Pinpoint the cell where the given text exists, returning its (x, y) midpoint coordinate. 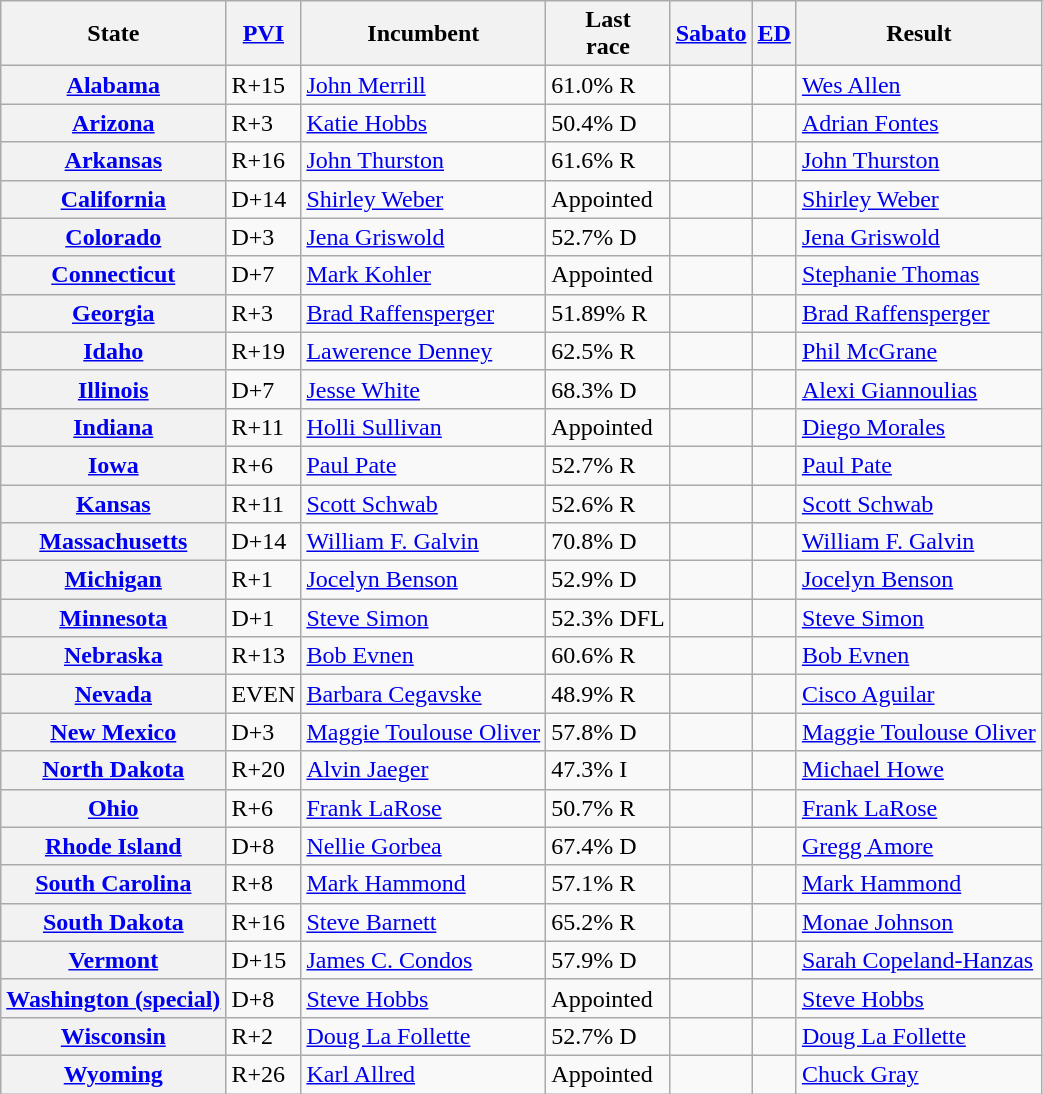
Idaho (114, 351)
Wes Allen (918, 85)
Arizona (114, 123)
Jesse White (424, 389)
Nebraska (114, 656)
R+2 (264, 1036)
Michael Howe (918, 770)
Monae Johnson (918, 922)
Alabama (114, 85)
Incumbent (424, 34)
Result (918, 34)
New Mexico (114, 732)
PVI (264, 34)
Kansas (114, 503)
Wisconsin (114, 1036)
Rhode Island (114, 846)
Sarah Copeland-Hanzas (918, 960)
James C. Condos (424, 960)
Arkansas (114, 161)
R+20 (264, 770)
Lastrace (608, 34)
Colorado (114, 237)
62.5% R (608, 351)
Gregg Amore (918, 846)
D+1 (264, 618)
ED (774, 34)
Barbara Cegavske (424, 694)
67.4% D (608, 846)
Mark Kohler (424, 275)
Washington (special) (114, 998)
Katie Hobbs (424, 123)
Michigan (114, 580)
Minnesota (114, 618)
Diego Morales (918, 427)
Iowa (114, 465)
Nellie Gorbea (424, 846)
Wyoming (114, 1074)
60.6% R (608, 656)
70.8% D (608, 542)
Adrian Fontes (918, 123)
50.7% R (608, 808)
State (114, 34)
47.3% I (608, 770)
Ohio (114, 808)
R+1 (264, 580)
52.7% R (608, 465)
57.9% D (608, 960)
52.3% DFL (608, 618)
57.1% R (608, 884)
John Merrill (424, 85)
Alvin Jaeger (424, 770)
Vermont (114, 960)
R+19 (264, 351)
South Dakota (114, 922)
Connecticut (114, 275)
68.3% D (608, 389)
Georgia (114, 313)
Nevada (114, 694)
California (114, 199)
Massachusetts (114, 542)
Phil McGrane (918, 351)
R+26 (264, 1074)
61.0% R (608, 85)
R+13 (264, 656)
52.6% R (608, 503)
Steve Barnett (424, 922)
Chuck Gray (918, 1074)
D+15 (264, 960)
R+15 (264, 85)
57.8% D (608, 732)
EVEN (264, 694)
Lawerence Denney (424, 351)
50.4% D (608, 123)
Karl Allred (424, 1074)
65.2% R (608, 922)
South Carolina (114, 884)
Stephanie Thomas (918, 275)
48.9% R (608, 694)
61.6% R (608, 161)
Alexi Giannoulias (918, 389)
Illinois (114, 389)
Sabato (711, 34)
52.9% D (608, 580)
R+8 (264, 884)
Indiana (114, 427)
Cisco Aguilar (918, 694)
North Dakota (114, 770)
Holli Sullivan (424, 427)
51.89% R (608, 313)
